Identify which cell holds the provided text, then report its [X, Y] central coordinate. 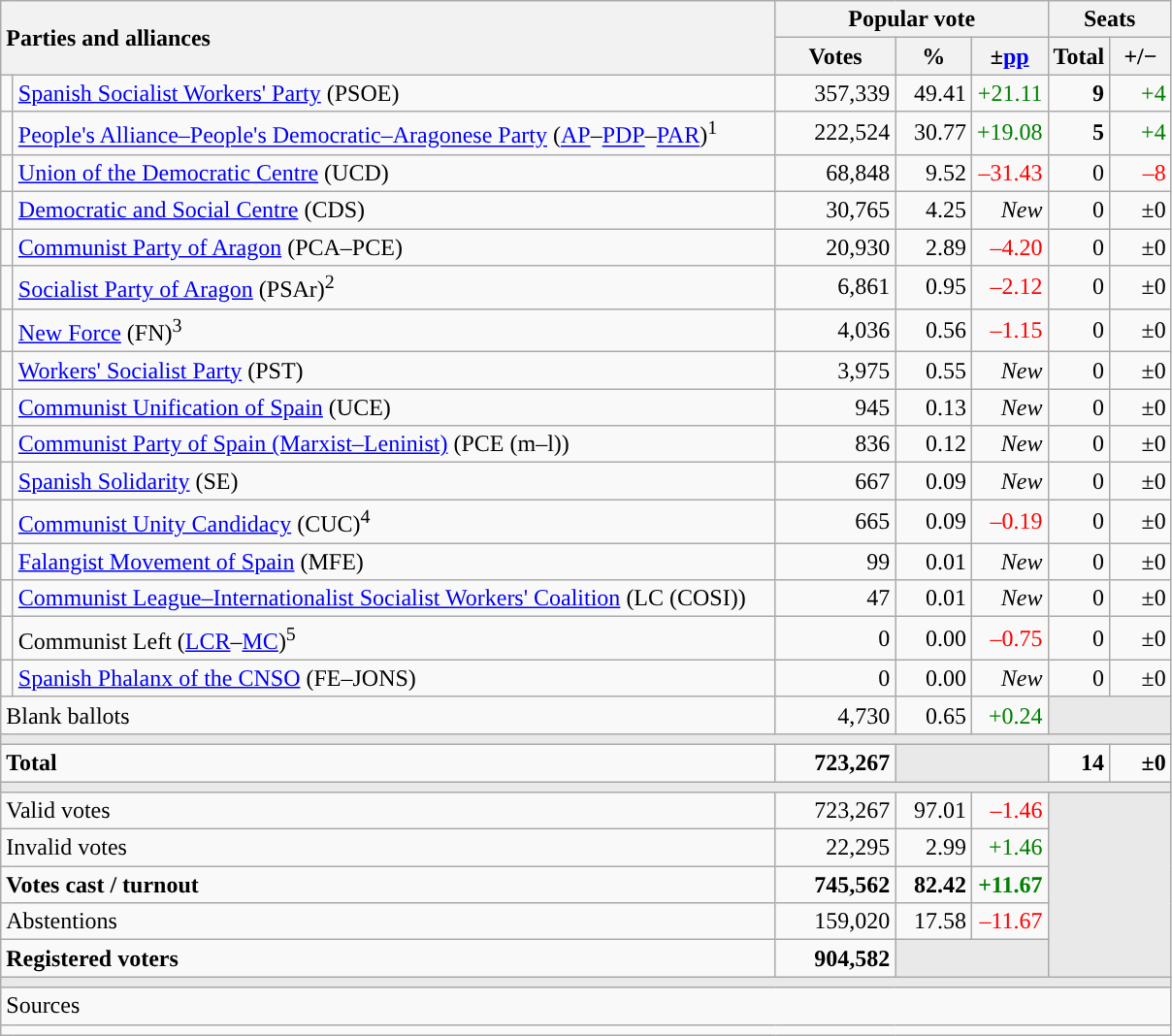
49.41 [933, 93]
Abstentions [388, 922]
17.58 [933, 922]
–11.67 [1009, 922]
New Force (FN)3 [394, 330]
Popular vote [912, 19]
Registered voters [388, 958]
665 [835, 522]
Votes cast / turnout [388, 885]
Spanish Solidarity (SE) [394, 481]
9 [1079, 93]
836 [835, 444]
Communist League–Internationalist Socialist Workers' Coalition (LC (COSI)) [394, 599]
22,295 [835, 848]
0.12 [933, 444]
Communist Party of Spain (Marxist–Leninist) (PCE (m–l)) [394, 444]
Seats [1110, 19]
+1.46 [1009, 848]
68,848 [835, 173]
+0.24 [1009, 715]
30.77 [933, 134]
Communist Left (LCR–MC)5 [394, 638]
Socialist Party of Aragon (PSAr)2 [394, 287]
4.25 [933, 210]
0.65 [933, 715]
9.52 [933, 173]
Votes [835, 56]
745,562 [835, 885]
4,730 [835, 715]
Parties and alliances [388, 38]
20,930 [835, 247]
+19.08 [1009, 134]
–31.43 [1009, 173]
Spanish Phalanx of the CNSO (FE–JONS) [394, 678]
Spanish Socialist Workers' Party (PSOE) [394, 93]
82.42 [933, 885]
222,524 [835, 134]
357,339 [835, 93]
–0.75 [1009, 638]
Invalid votes [388, 848]
5 [1079, 134]
–1.46 [1009, 811]
+11.67 [1009, 885]
Union of the Democratic Centre (UCD) [394, 173]
4,036 [835, 330]
Valid votes [388, 811]
0.55 [933, 371]
Democratic and Social Centre (CDS) [394, 210]
6,861 [835, 287]
3,975 [835, 371]
+21.11 [1009, 93]
Communist Party of Aragon (PCA–PCE) [394, 247]
14 [1079, 762]
People's Alliance–People's Democratic–Aragonese Party (AP–PDP–PAR)1 [394, 134]
% [933, 56]
–8 [1141, 173]
904,582 [835, 958]
2.99 [933, 848]
0.13 [933, 407]
Falangist Movement of Spain (MFE) [394, 562]
–2.12 [1009, 287]
Workers' Socialist Party (PST) [394, 371]
99 [835, 562]
±pp [1009, 56]
–1.15 [1009, 330]
–4.20 [1009, 247]
667 [835, 481]
2.89 [933, 247]
–0.19 [1009, 522]
+/− [1141, 56]
47 [835, 599]
159,020 [835, 922]
Blank ballots [388, 715]
0.56 [933, 330]
945 [835, 407]
Sources [586, 1006]
0.95 [933, 287]
30,765 [835, 210]
97.01 [933, 811]
Communist Unification of Spain (UCE) [394, 407]
Communist Unity Candidacy (CUC)4 [394, 522]
